Scan for the cell matching the given text and deliver its (X, Y) coordinate at center. 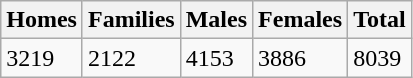
2122 (131, 58)
4153 (216, 58)
3219 (42, 58)
Families (131, 20)
8039 (380, 58)
3886 (300, 58)
Females (300, 20)
Males (216, 20)
Total (380, 20)
Homes (42, 20)
